From the cell containing the given text, extract its center point as (x, y) coordinate. 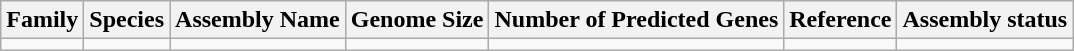
Family (42, 20)
Assembly Name (258, 20)
Genome Size (417, 20)
Reference (840, 20)
Assembly status (985, 20)
Species (127, 20)
Number of Predicted Genes (636, 20)
